Detect which cell encompasses the target text, then output its (X, Y) center coordinate. 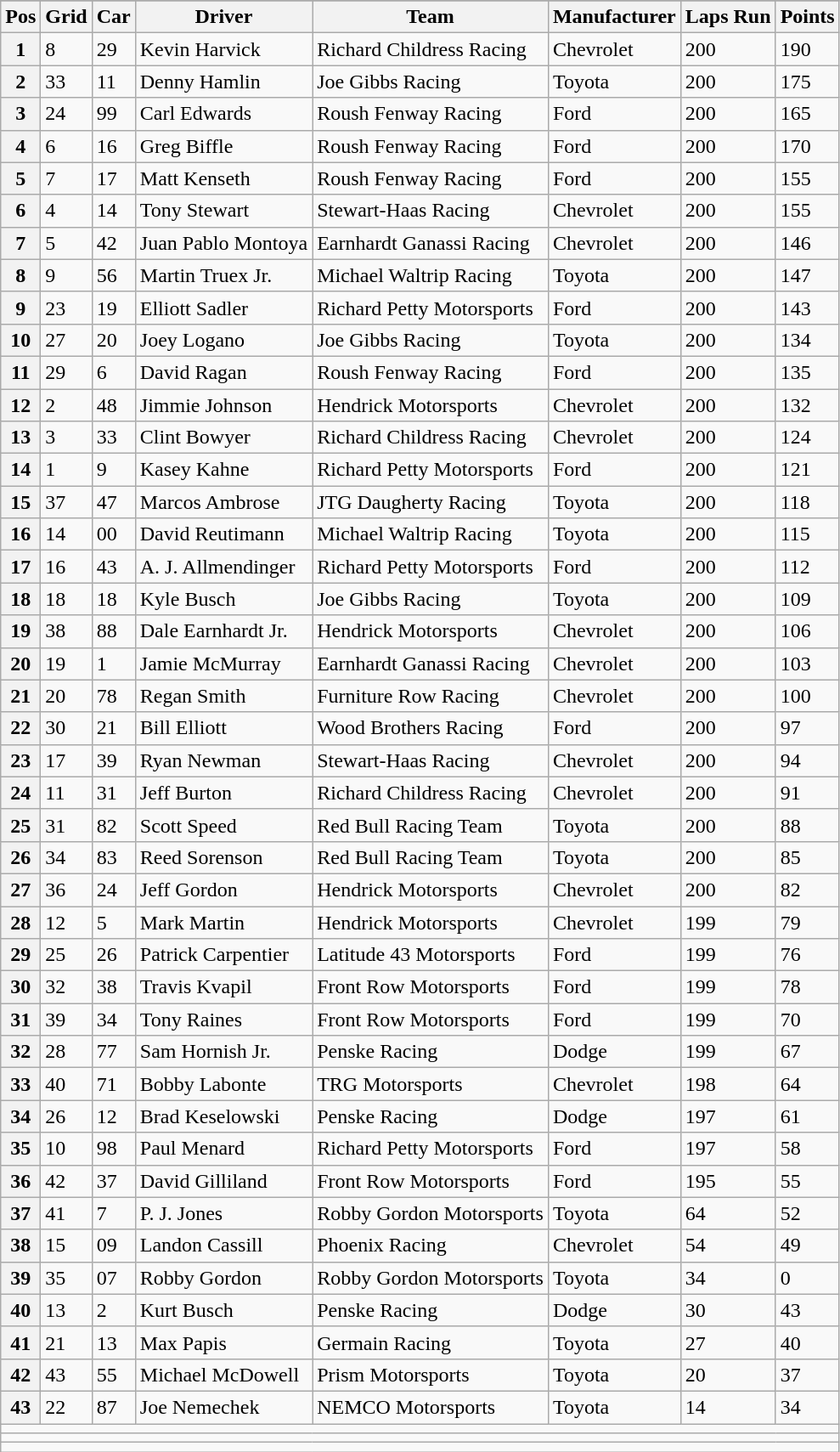
134 (807, 340)
Kurt Busch (223, 1310)
54 (728, 1246)
Wood Brothers Racing (431, 728)
Kevin Harvick (223, 49)
175 (807, 82)
Bobby Labonte (223, 1084)
Brad Keselowski (223, 1116)
118 (807, 502)
Patrick Carpentier (223, 955)
56 (114, 275)
Kasey Kahne (223, 470)
Joe Nemechek (223, 1407)
Tony Raines (223, 1020)
71 (114, 1084)
Driver (223, 17)
Jimmie Johnson (223, 405)
07 (114, 1278)
87 (114, 1407)
99 (114, 114)
Sam Hornish Jr. (223, 1052)
135 (807, 372)
Bill Elliott (223, 728)
47 (114, 502)
198 (728, 1084)
100 (807, 696)
0 (807, 1278)
124 (807, 438)
76 (807, 955)
A. J. Allmendinger (223, 567)
Greg Biffle (223, 146)
Travis Kvapil (223, 987)
Juan Pablo Montoya (223, 243)
190 (807, 49)
Paul Menard (223, 1149)
Mark Martin (223, 922)
143 (807, 308)
48 (114, 405)
09 (114, 1246)
Scott Speed (223, 825)
Jamie McMurray (223, 664)
Furniture Row Racing (431, 696)
91 (807, 793)
Elliott Sadler (223, 308)
JTG Daugherty Racing (431, 502)
146 (807, 243)
Team (431, 17)
Grid (66, 17)
Robby Gordon (223, 1278)
112 (807, 567)
109 (807, 599)
115 (807, 534)
58 (807, 1149)
121 (807, 470)
77 (114, 1052)
Michael McDowell (223, 1375)
83 (114, 857)
Clint Bowyer (223, 438)
Kyle Busch (223, 599)
170 (807, 146)
Pos (20, 17)
TRG Motorsports (431, 1084)
52 (807, 1213)
Ryan Newman (223, 760)
Laps Run (728, 17)
Regan Smith (223, 696)
97 (807, 728)
165 (807, 114)
Marcos Ambrose (223, 502)
Manufacturer (614, 17)
00 (114, 534)
David Gilliland (223, 1181)
61 (807, 1116)
Tony Stewart (223, 211)
Matt Kenseth (223, 178)
Dale Earnhardt Jr. (223, 631)
106 (807, 631)
Jeff Gordon (223, 890)
Martin Truex Jr. (223, 275)
98 (114, 1149)
David Reutimann (223, 534)
Prism Motorsports (431, 1375)
85 (807, 857)
49 (807, 1246)
79 (807, 922)
David Ragan (223, 372)
Phoenix Racing (431, 1246)
103 (807, 664)
147 (807, 275)
Jeff Burton (223, 793)
Max Papis (223, 1342)
P. J. Jones (223, 1213)
94 (807, 760)
Joey Logano (223, 340)
195 (728, 1181)
Germain Racing (431, 1342)
Carl Edwards (223, 114)
Points (807, 17)
Reed Sorenson (223, 857)
Latitude 43 Motorsports (431, 955)
Car (114, 17)
Landon Cassill (223, 1246)
Denny Hamlin (223, 82)
70 (807, 1020)
67 (807, 1052)
NEMCO Motorsports (431, 1407)
132 (807, 405)
